Extract the (x, y) coordinate from the center of the cell holding the provided text.  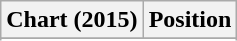
Position (190, 20)
Chart (2015) (72, 20)
